Output the (x, y) coordinate of the center of the cell containing the given text.  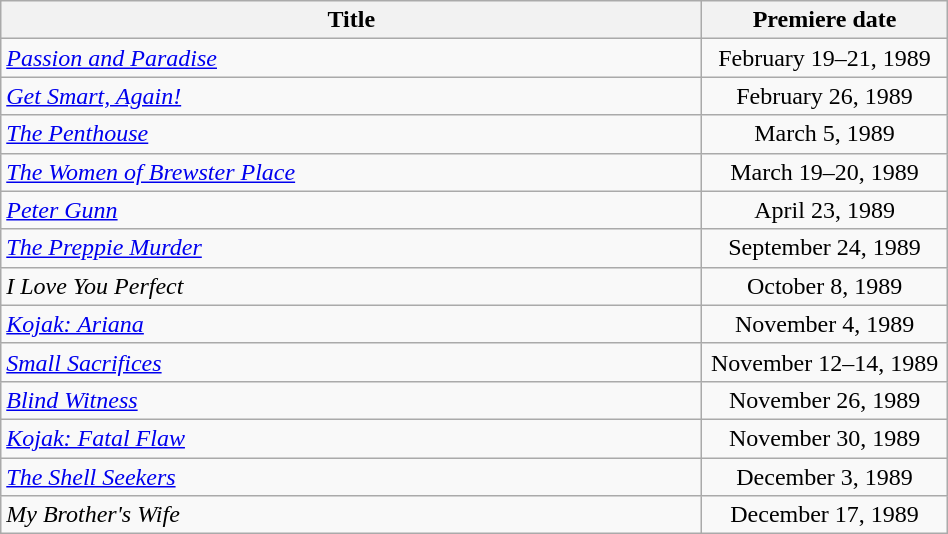
November 4, 1989 (824, 324)
Passion and Paradise (352, 58)
February 26, 1989 (824, 96)
Peter Gunn (352, 210)
November 12–14, 1989 (824, 362)
March 5, 1989 (824, 134)
Small Sacrifices (352, 362)
Title (352, 20)
April 23, 1989 (824, 210)
Premiere date (824, 20)
Blind Witness (352, 400)
Get Smart, Again! (352, 96)
Kojak: Ariana (352, 324)
The Women of Brewster Place (352, 172)
December 17, 1989 (824, 515)
Kojak: Fatal Flaw (352, 438)
December 3, 1989 (824, 477)
The Preppie Murder (352, 248)
March 19–20, 1989 (824, 172)
I Love You Perfect (352, 286)
The Penthouse (352, 134)
February 19–21, 1989 (824, 58)
November 30, 1989 (824, 438)
October 8, 1989 (824, 286)
The Shell Seekers (352, 477)
September 24, 1989 (824, 248)
My Brother's Wife (352, 515)
November 26, 1989 (824, 400)
